From the cell containing the given text, extract its center point as [X, Y] coordinate. 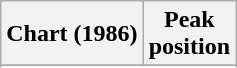
Chart (1986) [72, 34]
Peakposition [189, 34]
